Return the (X, Y) coordinate for the center point of the cell that contains the specified text.  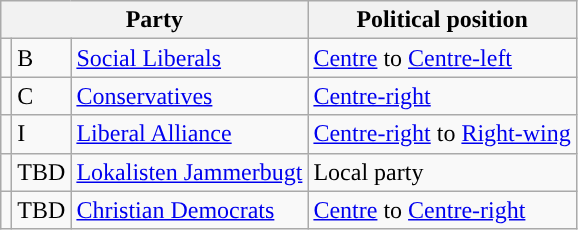
Liberal Alliance (190, 134)
B (42, 58)
Christian Democrats (190, 210)
Social Liberals (190, 58)
Conservatives (190, 96)
Political position (442, 20)
Local party (442, 172)
C (42, 96)
Centre to Centre-right (442, 210)
Centre-right to Right-wing (442, 134)
Lokalisten Jammerbugt (190, 172)
Centre-right (442, 96)
I (42, 134)
Centre to Centre-left (442, 58)
Party (154, 20)
